Identify which cell holds the provided text, then report its (X, Y) central coordinate. 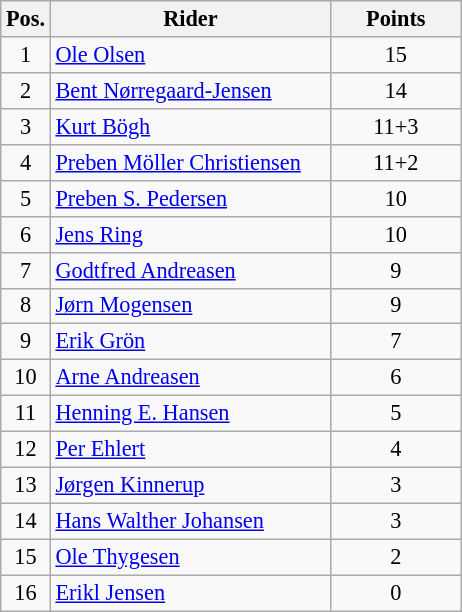
Pos. (26, 19)
11+3 (396, 126)
Points (396, 19)
Bent Nørregaard-Jensen (190, 90)
11 (26, 414)
Godtfred Andreasen (190, 270)
0 (396, 593)
12 (26, 450)
Kurt Bögh (190, 126)
Preben S. Pedersen (190, 198)
1 (26, 55)
13 (26, 485)
11+2 (396, 162)
Preben Möller Christiensen (190, 162)
8 (26, 306)
Erik Grön (190, 342)
Per Ehlert (190, 450)
Ole Olsen (190, 55)
Hans Walther Johansen (190, 521)
Jørgen Kinnerup (190, 485)
Erikl Jensen (190, 593)
Jørn Mogensen (190, 306)
Rider (190, 19)
Henning E. Hansen (190, 414)
Ole Thygesen (190, 557)
Jens Ring (190, 234)
Arne Andreasen (190, 378)
16 (26, 593)
